Provide the [X, Y] coordinate of the cell's center where the given text is located.  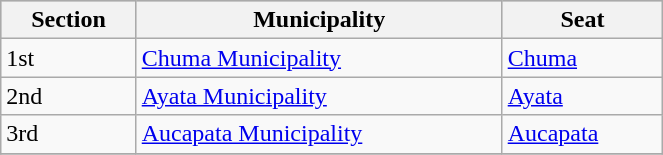
Seat [582, 20]
Chuma [582, 58]
Ayata Municipality [319, 96]
3rd [68, 134]
1st [68, 58]
Municipality [319, 20]
Aucapata Municipality [319, 134]
Chuma Municipality [319, 58]
Ayata [582, 96]
Section [68, 20]
Aucapata [582, 134]
2nd [68, 96]
